Provide the [X, Y] coordinate of the cell's center where the given text is located.  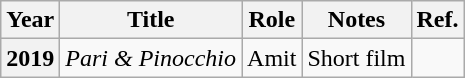
Notes [356, 20]
Role [272, 20]
Title [151, 20]
Pari & Pinocchio [151, 58]
2019 [30, 58]
Ref. [438, 20]
Amit [272, 58]
Short film [356, 58]
Year [30, 20]
